For the text-containing cell, return its midpoint in (X, Y) coordinate format. 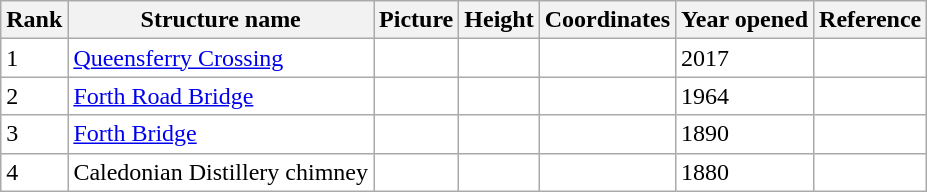
Reference (870, 20)
Coordinates (607, 20)
Structure name (221, 20)
Forth Road Bridge (221, 96)
1 (34, 58)
2017 (745, 58)
Rank (34, 20)
Year opened (745, 20)
Forth Bridge (221, 134)
3 (34, 134)
2 (34, 96)
1880 (745, 172)
4 (34, 172)
Height (499, 20)
1890 (745, 134)
Picture (416, 20)
Queensferry Crossing (221, 58)
1964 (745, 96)
Caledonian Distillery chimney (221, 172)
